Output the [X, Y] coordinate of the center of the cell containing the given text.  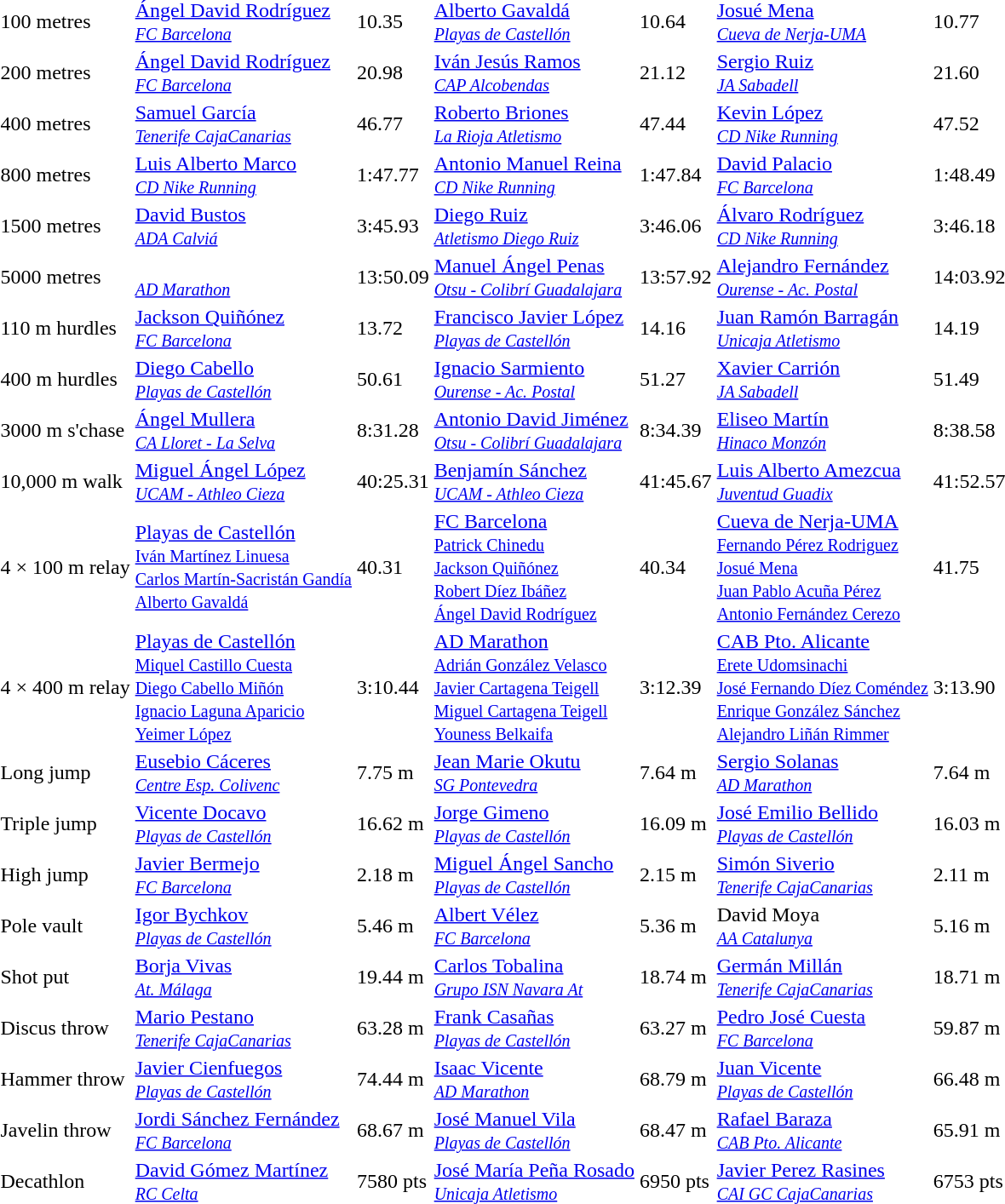
1:47.77 [393, 175]
46.77 [393, 124]
Luis Alberto MarcoCD Nike Running [244, 175]
Playas de CastellónMiquel Castillo CuestaDiego Cabello MiñónIgnacio Laguna AparicioYeimer López [244, 687]
2.18 m [393, 875]
Diego RuizAtletismo Diego Ruiz [534, 226]
3:12.39 [675, 687]
Rafael BarazaCAB Pto. Alicante [823, 1131]
63.28 m [393, 1029]
Kevin LópezCD Nike Running [823, 124]
CAB Pto. AlicanteErete UdomsinachiJosé Fernando Díez ComéndezEnrique González SánchezAlejandro Liñán Rimmer [823, 687]
63.27 m [675, 1029]
Miguel Ángel LópezUCAM - Athleo Cieza [244, 482]
8:34.39 [675, 431]
68.67 m [393, 1131]
Mario PestanoTenerife CajaCanarias [244, 1029]
Manuel Ángel PenasOtsu - Colibrí Guadalajara [534, 278]
Sergio SolanasAD Marathon [823, 773]
Germán MillánTenerife CajaCanarias [823, 978]
Eusebio CáceresCentre Esp. Colivenc [244, 773]
Jorge GimenoPlayas de Castellón [534, 824]
Ángel David RodríguezFC Barcelona [244, 73]
47.44 [675, 124]
13:50.09 [393, 278]
5.36 m [675, 926]
FC BarcelonaPatrick ChineduJackson QuiñónezRobert Díez IbáñezÁngel David Rodríguez [534, 567]
3:45.93 [393, 226]
Iván Jesús RamosCAP Alcobendas [534, 73]
Antonio David JiménezOtsu - Colibrí Guadalajara [534, 431]
40:25.31 [393, 482]
3:10.44 [393, 687]
Simón SiverioTenerife CajaCanarias [823, 875]
18.74 m [675, 978]
Isaac VicenteAD Marathon [534, 1080]
Xavier CarriónJA Sabadell [823, 380]
16.09 m [675, 824]
Luis Alberto AmezcuaJuventud Guadix [823, 482]
40.34 [675, 567]
Eliseo MartínHinaco Monzón [823, 431]
50.61 [393, 380]
19.44 m [393, 978]
Juan Ramón BarragánUnicaja Atletismo [823, 329]
Jordi Sánchez FernándezFC Barcelona [244, 1131]
2.15 m [675, 875]
Álvaro RodríguezCD Nike Running [823, 226]
Antonio Manuel ReinaCD Nike Running [534, 175]
Vicente DocavoPlayas de Castellón [244, 824]
41:45.67 [675, 482]
Sergio RuizJA Sabadell [823, 73]
Diego CabelloPlayas de Castellón [244, 380]
Playas de CastellónIván Martínez LinuesaCarlos Martín-Sacristán GandíaAlberto Gavaldá [244, 567]
Borja VivasAt. Málaga [244, 978]
Albert VélezFC Barcelona [534, 926]
7.64 m [675, 773]
Alejandro FernándezOurense - Ac. Postal [823, 278]
Cueva de Nerja-UMAFernando Pérez RodriguezJosué MenaJuan Pablo Acuña PérezAntonio Fernández Cerezo [823, 567]
Carlos TobalinaGrupo ISN Navara At [534, 978]
68.79 m [675, 1080]
Frank CasañasPlayas de Castellón [534, 1029]
David MoyaAA Catalunya [823, 926]
Javier CienfuegosPlayas de Castellón [244, 1080]
3:46.06 [675, 226]
Roberto BrionesLa Rioja Atletismo [534, 124]
20.98 [393, 73]
Igor BychkovPlayas de Castellón [244, 926]
21.12 [675, 73]
Jackson QuiñónezFC Barcelona [244, 329]
68.47 m [675, 1131]
Ignacio SarmientoOurense - Ac. Postal [534, 380]
Ángel MulleraCA Lloret - La Selva [244, 431]
74.44 m [393, 1080]
Samuel GarcíaTenerife CajaCanarias [244, 124]
AD MarathonAdrián González VelascoJavier Cartagena TeigellMiguel Cartagena TeigellYouness Belkaifa [534, 687]
Jean Marie OkutuSG Pontevedra [534, 773]
AD Marathon [244, 278]
51.27 [675, 380]
Pedro José CuestaFC Barcelona [823, 1029]
José Manuel VilaPlayas de Castellón [534, 1131]
13.72 [393, 329]
13:57.92 [675, 278]
7.75 m [393, 773]
14.16 [675, 329]
16.62 m [393, 824]
José Emilio BellidoPlayas de Castellón [823, 824]
Francisco Javier LópezPlayas de Castellón [534, 329]
Benjamín SánchezUCAM - Athleo Cieza [534, 482]
Juan VicentePlayas de Castellón [823, 1080]
1:47.84 [675, 175]
David PalacioFC Barcelona [823, 175]
5.46 m [393, 926]
David BustosADA Calviá [244, 226]
40.31 [393, 567]
Miguel Ángel SanchoPlayas de Castellón [534, 875]
8:31.28 [393, 431]
Javier BermejoFC Barcelona [244, 875]
